Search for the cell housing the specified text and yield its (x, y) center coordinate. 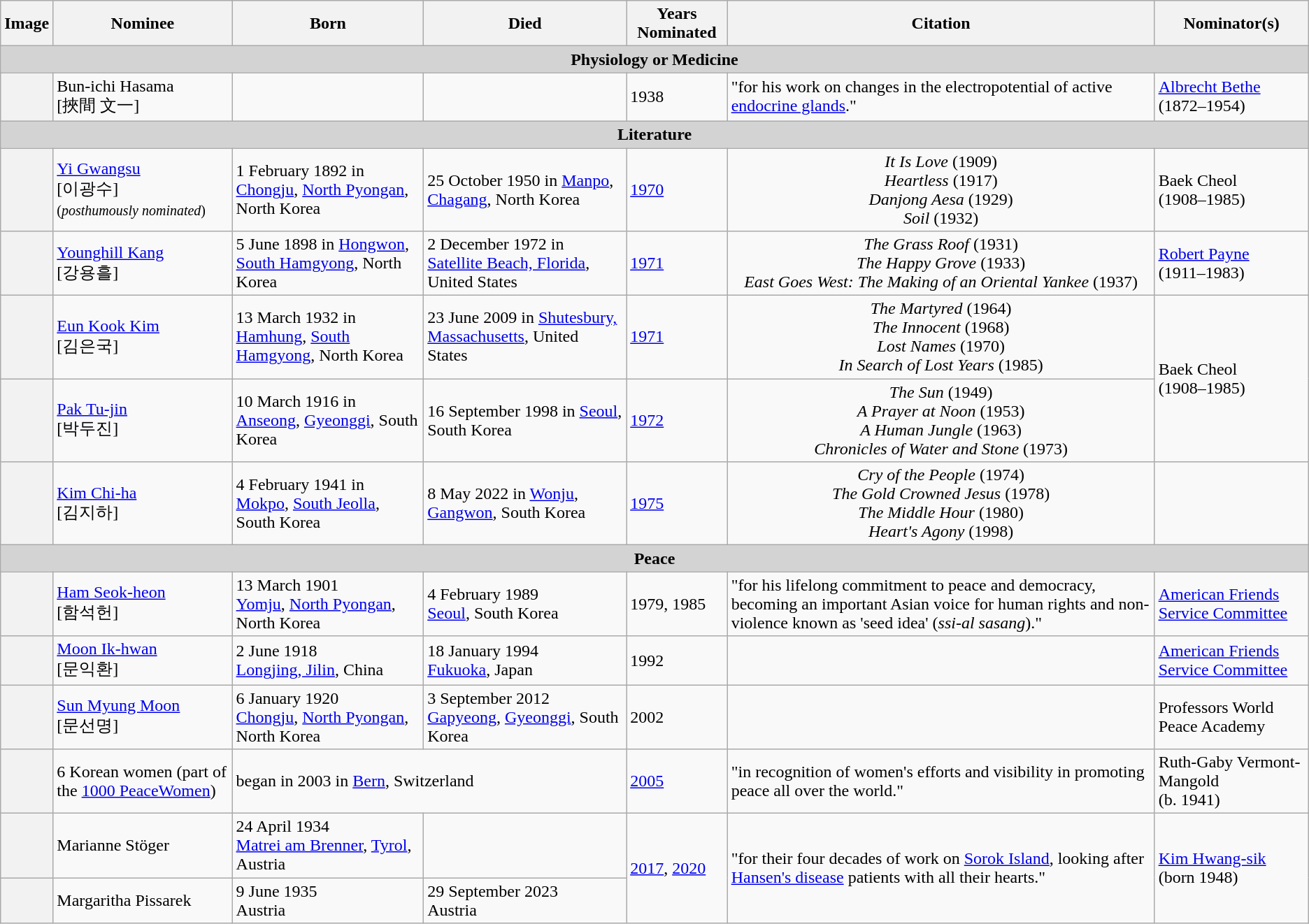
Kim Hwang-sik (born 1948) (1231, 868)
Born (328, 24)
1979, 1985 (677, 604)
Professors World Peace Academy (1231, 717)
Kim Chi-ha[김지하] (143, 503)
2017, 2020 (677, 868)
2 December 1972 in Satellite Beach, Florida, United States (525, 264)
23 June 2009 in Shutesbury, Massachusetts, United States (525, 337)
Peace (654, 558)
5 June 1898 in Hongwon, South Hamgyong, North Korea (328, 264)
It Is Love (1909)Heartless (1917)Danjong Aesa (1929)Soil (1932) (941, 190)
Image (27, 24)
Cry of the People (1974)The Gold Crowned Jesus (1978)The Middle Hour (1980)Heart's Agony (1998) (941, 503)
"for their four decades of work on Sorok Island, looking after Hansen's disease patients with all their hearts." (941, 868)
9 June 1935Austria (328, 900)
"in recognition of women's efforts and visibility in promoting peace all over the world." (941, 781)
The Martyred (1964)The Innocent (1968)Lost Names (1970)In Search of Lost Years (1985) (941, 337)
The Sun (1949)A Prayer at Noon (1953)A Human Jungle (1963)Chronicles of Water and Stone (1973) (941, 421)
6 Korean women (part of the 1000 PeaceWomen) (143, 781)
Margaritha Pissarek (143, 900)
6 January 1920 Chongju, North Pyongan, North Korea (328, 717)
1972 (677, 421)
24 April 1934Matrei am Brenner, Tyrol, Austria (328, 846)
began in 2003 in Bern, Switzerland (429, 781)
Robert Payne (1911–1983) (1231, 264)
The Grass Roof (1931) The Happy Grove (1933)East Goes West: The Making of an Oriental Yankee (1937) (941, 264)
Physiology or Medicine (654, 59)
Literature (654, 134)
29 September 2023Austria (525, 900)
13 March 1932 in Hamhung, South Hamgyong, North Korea (328, 337)
2002 (677, 717)
1 February 1892 in Chongju, North Pyongan, North Korea (328, 190)
Years Nominated (677, 24)
1975 (677, 503)
16 September 1998 in Seoul, South Korea (525, 421)
1938 (677, 97)
Moon Ik-hwan[문익환] (143, 660)
25 October 1950 in Manpo, Chagang, North Korea (525, 190)
Sun Myung Moon[문선명] (143, 717)
4 February 1941 in Mokpo, South Jeolla, South Korea (328, 503)
Younghill Kang[강용흘] (143, 264)
13 March 1901Yomju, North Pyongan, North Korea (328, 604)
3 September 2012 Gapyeong, Gyeonggi, South Korea (525, 717)
Yi Gwangsu[이광수](posthumously nominated) (143, 190)
4 February 1989 Seoul, South Korea (525, 604)
18 January 1994 Fukuoka, Japan (525, 660)
Marianne Stöger (143, 846)
2005 (677, 781)
Ham Seok-heon[함석헌] (143, 604)
2 June 1918 Longjing, Jilin, China (328, 660)
Albrecht Bethe (1872–1954) (1231, 97)
Citation (941, 24)
Bun-ichi Hasama[挾間 文一] (143, 97)
1970 (677, 190)
Nominator(s) (1231, 24)
8 May 2022 in Wonju, Gangwon, South Korea (525, 503)
Died (525, 24)
1992 (677, 660)
Eun Kook Kim[김은국] (143, 337)
Pak Tu-jin[박두진] (143, 421)
Ruth-Gaby Vermont-Mangold (b. 1941) (1231, 781)
"for his work on changes in the electropotential of active endocrine glands." (941, 97)
Nominee (143, 24)
10 March 1916 in Anseong, Gyeonggi, South Korea (328, 421)
